Return the (X, Y) coordinate for the center point of the cell that contains the specified text.  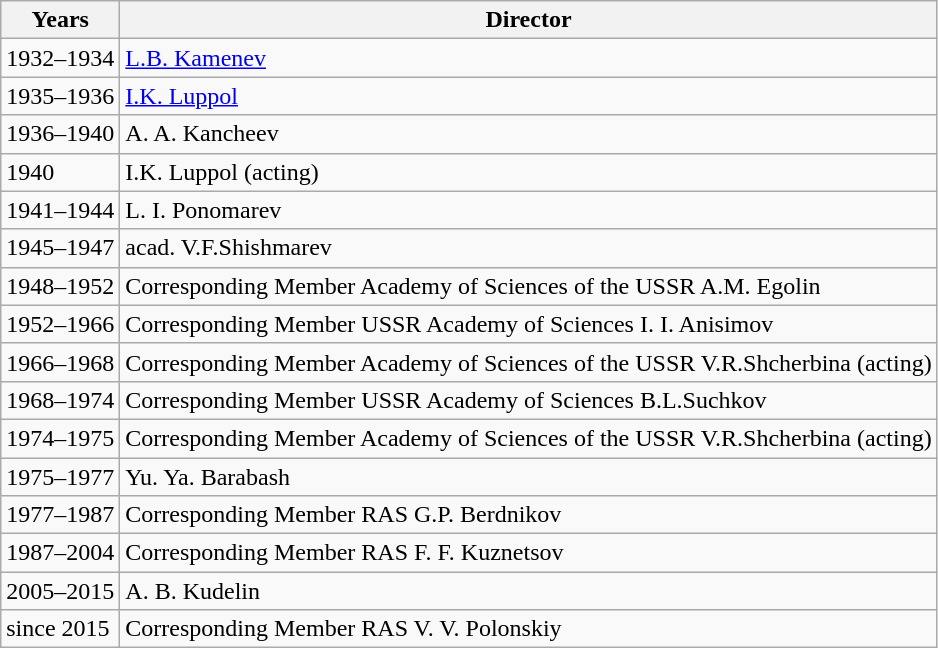
2005–2015 (60, 591)
1968–1974 (60, 400)
Yu. Ya. Barabash (528, 477)
Corresponding Member RAS V. V. Polonskiy (528, 629)
I.K. Luppol (528, 96)
Corresponding Member USSR Academy of Sciences I. I. Anisimov (528, 324)
Corresponding Member Academy of Sciences of the USSR A.M. Egolin (528, 286)
1940 (60, 172)
1936–1940 (60, 134)
Director (528, 20)
acad. V.F.Shishmarev (528, 248)
1935–1936 (60, 96)
Years (60, 20)
Corresponding Member RAS F. F. Kuznetsov (528, 553)
1974–1975 (60, 438)
I.K. Luppol (acting) (528, 172)
L.B. Kamenev (528, 58)
since 2015 (60, 629)
1966–1968 (60, 362)
A. A. Kancheev (528, 134)
1977–1987 (60, 515)
A. B. Kudelin (528, 591)
Corresponding Member RAS G.P. Berdnikov (528, 515)
1932–1934 (60, 58)
1948–1952 (60, 286)
1975–1977 (60, 477)
1987–2004 (60, 553)
L. I. Ponomarev (528, 210)
1952–1966 (60, 324)
1945–1947 (60, 248)
Corresponding Member USSR Academy of Sciences B.L.Suchkov (528, 400)
1941–1944 (60, 210)
